Search for the cell housing the specified text and yield its (x, y) center coordinate. 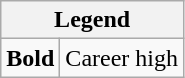
Career high (122, 58)
Legend (92, 20)
Bold (30, 58)
